Return the [X, Y] coordinate for the center point of the cell that contains the specified text.  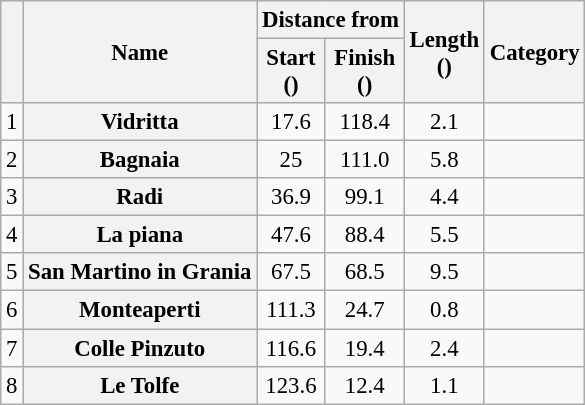
68.5 [364, 273]
Le Tolfe [140, 385]
1 [12, 122]
67.5 [291, 273]
5.8 [444, 160]
Vidritta [140, 122]
2.1 [444, 122]
Category [534, 52]
2.4 [444, 348]
La piana [140, 235]
24.7 [364, 310]
116.6 [291, 348]
3 [12, 197]
Radi [140, 197]
7 [12, 348]
Start() [291, 72]
2 [12, 160]
6 [12, 310]
4 [12, 235]
Finish() [364, 72]
1.1 [444, 385]
19.4 [364, 348]
99.1 [364, 197]
17.6 [291, 122]
5.5 [444, 235]
88.4 [364, 235]
5 [12, 273]
111.0 [364, 160]
Colle Pinzuto [140, 348]
Bagnaia [140, 160]
123.6 [291, 385]
0.8 [444, 310]
118.4 [364, 122]
Length() [444, 52]
12.4 [364, 385]
36.9 [291, 197]
8 [12, 385]
4.4 [444, 197]
Monteaperti [140, 310]
Name [140, 52]
25 [291, 160]
Distance from [330, 20]
9.5 [444, 273]
111.3 [291, 310]
47.6 [291, 235]
San Martino in Grania [140, 273]
